Detect which cell encompasses the target text, then output its [x, y] center coordinate. 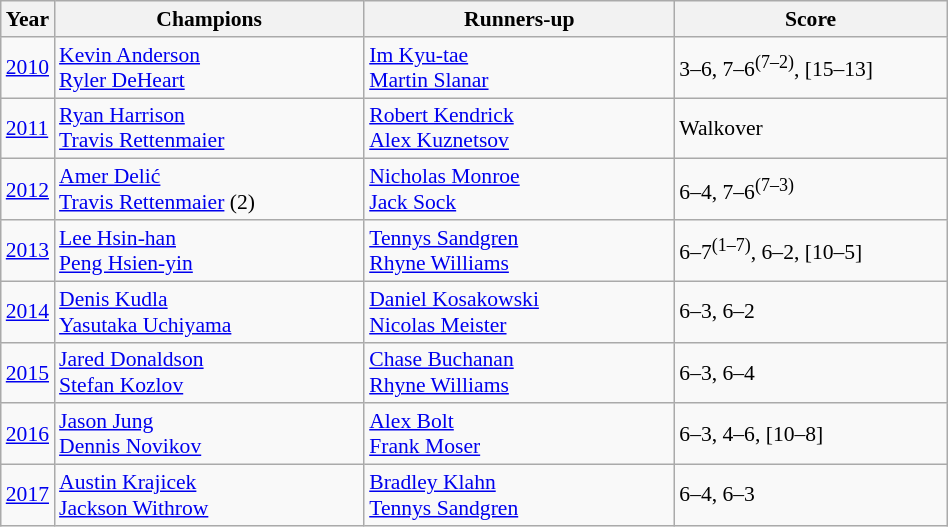
Year [28, 19]
Bradley Klahn Tennys Sandgren [519, 496]
6–3, 6–4 [810, 372]
2011 [28, 128]
2015 [28, 372]
Lee Hsin-han Peng Hsien-yin [209, 250]
Robert Kendrick Alex Kuznetsov [519, 128]
Jason Jung Dennis Novikov [209, 434]
Chase Buchanan Rhyne Williams [519, 372]
Champions [209, 19]
Ryan Harrison Travis Rettenmaier [209, 128]
Im Kyu-tae Martin Slanar [519, 68]
Amer Delić Travis Rettenmaier (2) [209, 190]
3–6, 7–6(7–2), [15–13] [810, 68]
Austin Krajicek Jackson Withrow [209, 496]
Nicholas Monroe Jack Sock [519, 190]
Runners-up [519, 19]
2012 [28, 190]
Tennys Sandgren Rhyne Williams [519, 250]
2014 [28, 312]
6–3, 4–6, [10–8] [810, 434]
Daniel Kosakowski Nicolas Meister [519, 312]
Kevin Anderson Ryler DeHeart [209, 68]
6–4, 6–3 [810, 496]
6–7(1–7), 6–2, [10–5] [810, 250]
Alex Bolt Frank Moser [519, 434]
6–3, 6–2 [810, 312]
6–4, 7–6(7–3) [810, 190]
2013 [28, 250]
Score [810, 19]
2010 [28, 68]
2017 [28, 496]
Jared Donaldson Stefan Kozlov [209, 372]
2016 [28, 434]
Denis Kudla Yasutaka Uchiyama [209, 312]
Walkover [810, 128]
